Identify which cell holds the provided text, then report its (x, y) central coordinate. 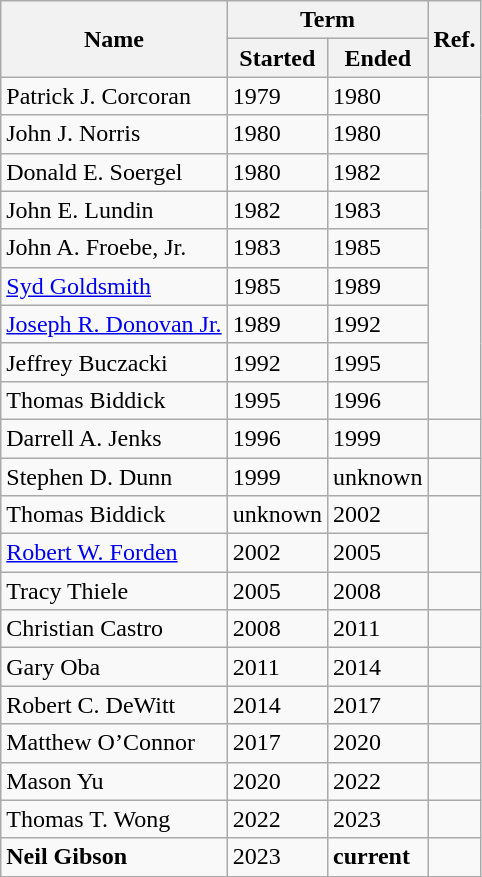
Darrell A. Jenks (114, 438)
John E. Lundin (114, 210)
Robert C. DeWitt (114, 705)
Gary Oba (114, 667)
Stephen D. Dunn (114, 477)
Tracy Thiele (114, 591)
Christian Castro (114, 629)
Joseph R. Donovan Jr. (114, 324)
Neil Gibson (114, 857)
Robert W. Forden (114, 553)
Matthew O’Connor (114, 743)
Mason Yu (114, 781)
Donald E. Soergel (114, 172)
current (378, 857)
Name (114, 39)
Patrick J. Corcoran (114, 96)
John J. Norris (114, 134)
Ref. (454, 39)
Thomas T. Wong (114, 819)
Ended (378, 58)
Jeffrey Buczacki (114, 362)
Syd Goldsmith (114, 286)
John A. Froebe, Jr. (114, 248)
1979 (277, 96)
Started (277, 58)
Term (328, 20)
